For the text-containing cell, return its midpoint in (X, Y) coordinate format. 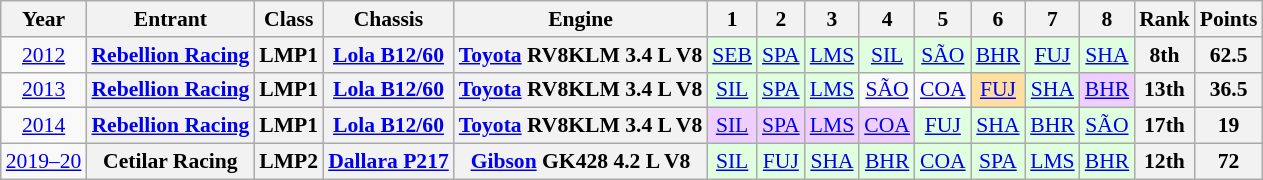
2019–20 (44, 162)
2013 (44, 90)
19 (1229, 126)
12th (1164, 162)
Rank (1164, 19)
Year (44, 19)
5 (943, 19)
62.5 (1229, 55)
LMP2 (288, 162)
Class (288, 19)
6 (998, 19)
4 (887, 19)
Dallara P217 (388, 162)
7 (1052, 19)
Engine (580, 19)
SEB (732, 55)
2012 (44, 55)
13th (1164, 90)
17th (1164, 126)
Cetilar Racing (170, 162)
Entrant (170, 19)
2 (781, 19)
1 (732, 19)
2014 (44, 126)
Points (1229, 19)
Gibson GK428 4.2 L V8 (580, 162)
8th (1164, 55)
3 (832, 19)
72 (1229, 162)
Chassis (388, 19)
36.5 (1229, 90)
8 (1108, 19)
